Detect which cell encompasses the target text, then output its [X, Y] center coordinate. 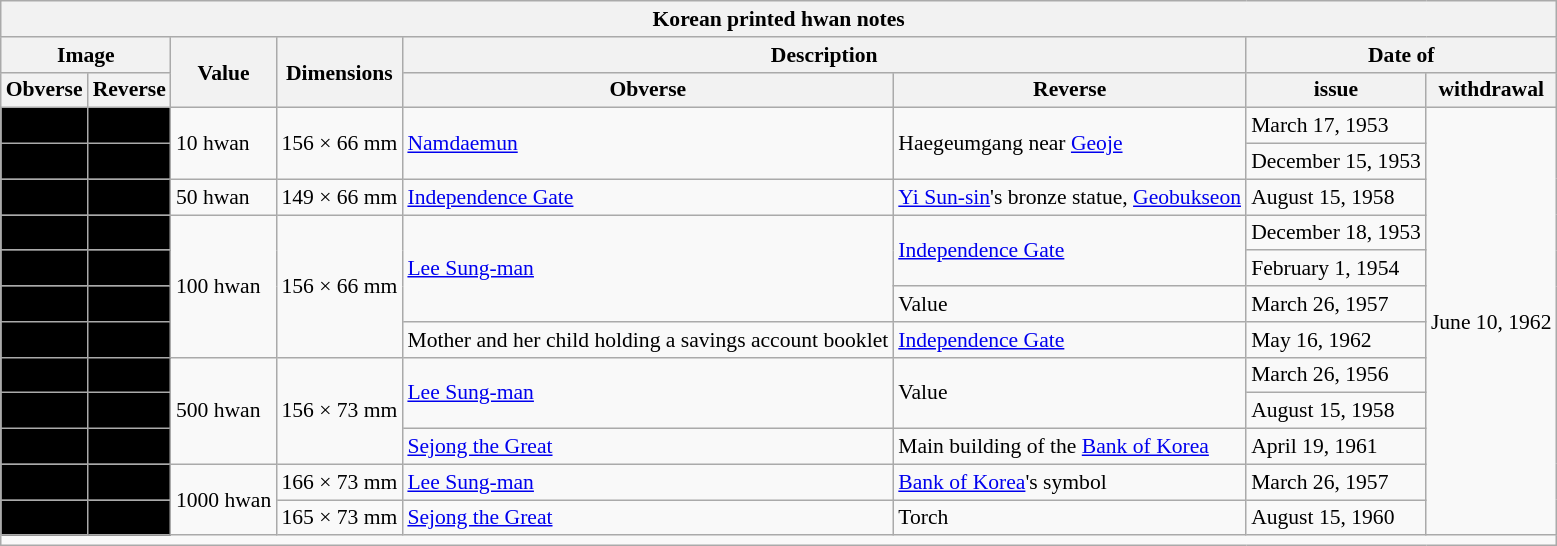
Dimensions [339, 72]
165 × 73 mm [339, 518]
Main building of the Bank of Korea [1070, 447]
December 15, 1953 [1336, 162]
149 × 66 mm [339, 197]
1000 hwan [224, 500]
February 1, 1954 [1336, 269]
100 hwan [224, 286]
issue [1336, 90]
Description [824, 55]
10 hwan [224, 144]
500 hwan [224, 410]
Haegeumgang near Geoje [1070, 144]
Mother and her child holding a savings account booklet [648, 340]
April 19, 1961 [1336, 447]
156 × 73 mm [339, 410]
May 16, 1962 [1336, 340]
Date of [1401, 55]
166 × 73 mm [339, 482]
August 15, 1960 [1336, 518]
Torch [1070, 518]
withdrawal [1492, 90]
Bank of Korea's symbol [1070, 482]
March 17, 1953 [1336, 126]
Yi Sun-sin's bronze statue, Geobukseon [1070, 197]
Korean printed hwan notes [779, 19]
50 hwan [224, 197]
Image [86, 55]
Namdaemun [648, 144]
June 10, 1962 [1492, 322]
December 18, 1953 [1336, 233]
March 26, 1956 [1336, 375]
